Extract the [X, Y] coordinate from the center of the cell holding the provided text.  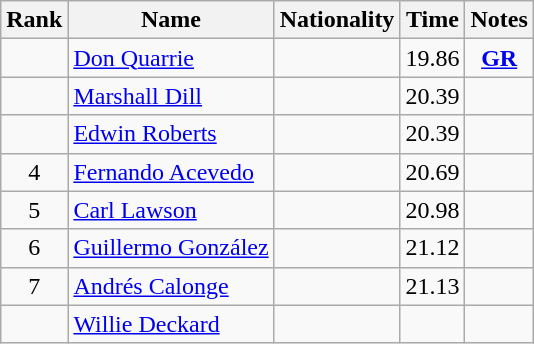
Marshall Dill [171, 96]
Fernando Acevedo [171, 172]
20.69 [432, 172]
Don Quarrie [171, 58]
5 [34, 210]
7 [34, 286]
19.86 [432, 58]
21.13 [432, 286]
6 [34, 248]
4 [34, 172]
Edwin Roberts [171, 134]
20.98 [432, 210]
Guillermo González [171, 248]
Carl Lawson [171, 210]
Nationality [337, 20]
Time [432, 20]
Rank [34, 20]
Notes [499, 20]
21.12 [432, 248]
GR [499, 58]
Andrés Calonge [171, 286]
Willie Deckard [171, 324]
Name [171, 20]
